Identify which cell holds the provided text, then report its [x, y] central coordinate. 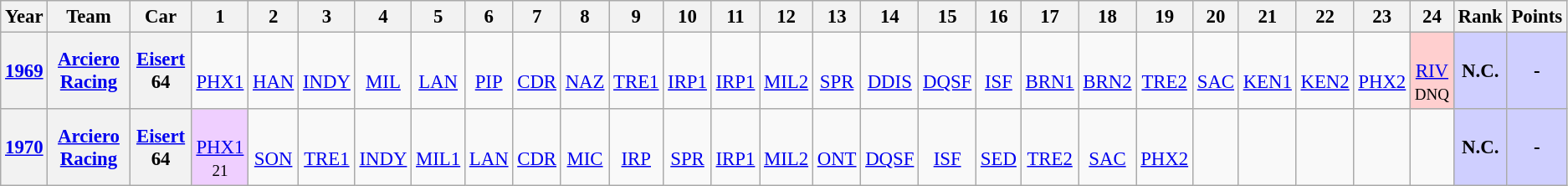
BRN2 [1108, 71]
HAN [274, 71]
KEN1 [1267, 71]
15 [947, 17]
1970 [24, 147]
2 [274, 17]
MIL1 [438, 147]
Points [1536, 17]
18 [1108, 17]
24 [1432, 17]
3 [327, 17]
1969 [24, 71]
Year [24, 17]
21 [1267, 17]
DDIS [890, 71]
PIP [489, 71]
PHX121 [220, 147]
16 [999, 17]
IRP [636, 147]
7 [537, 17]
5 [438, 17]
17 [1049, 17]
23 [1382, 17]
KEN2 [1325, 71]
10 [688, 17]
22 [1325, 17]
MIL [383, 71]
13 [837, 17]
ONT [837, 147]
9 [636, 17]
19 [1165, 17]
4 [383, 17]
SON [274, 147]
MIC [584, 147]
Car [161, 17]
Team [89, 17]
PHX1 [220, 71]
11 [735, 17]
8 [584, 17]
Rank [1480, 17]
SED [999, 147]
RIVDNQ [1432, 71]
14 [890, 17]
1 [220, 17]
12 [787, 17]
6 [489, 17]
20 [1215, 17]
NAZ [584, 71]
BRN1 [1049, 71]
